Detect which cell encompasses the target text, then output its (x, y) center coordinate. 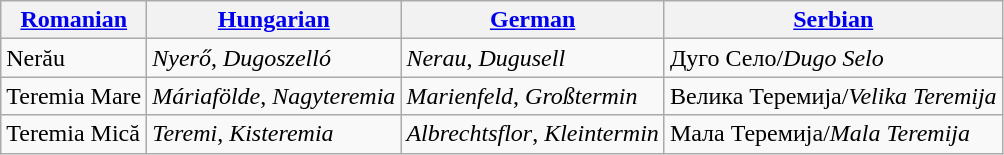
Albrechtsflor, Kleintermin (532, 134)
Marienfeld, Großtermin (532, 96)
Teremi, Kisteremia (274, 134)
Hungarian (274, 20)
Дуго Село/Dugo Selo (833, 58)
Nyerő, Dugoszelló (274, 58)
Máriafölde, Nagyteremia (274, 96)
Teremia Mică (74, 134)
Serbian (833, 20)
Romanian (74, 20)
Nerău (74, 58)
Велика Теремија/Velika Teremija (833, 96)
Teremia Mare (74, 96)
Мала Теремија/Mala Teremija (833, 134)
Nerau, Dugusell (532, 58)
German (532, 20)
